Pinpoint the cell where the given text exists, returning its (X, Y) midpoint coordinate. 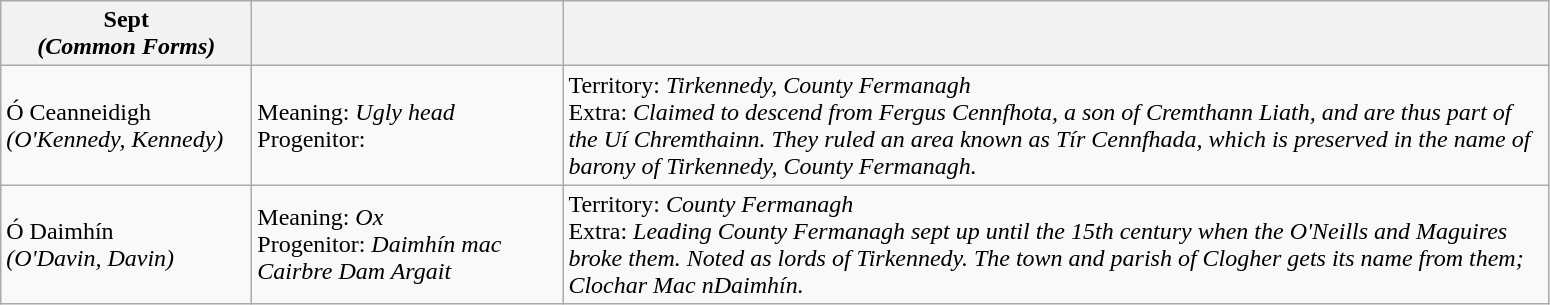
Ó Daimhín(O'Davin, Davin) (126, 244)
Meaning: Ugly headProgenitor: (408, 126)
Meaning: OxProgenitor: Daimhín mac Cairbre Dam Argait (408, 244)
Sept(Common Forms) (126, 34)
Ó Ceanneidigh(O'Kennedy, Kennedy) (126, 126)
